Provide the [x, y] coordinate of the cell's center where the given text is located.  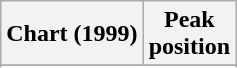
Peakposition [189, 34]
Chart (1999) [72, 34]
